Return [X, Y] of the center of cell containing provided text 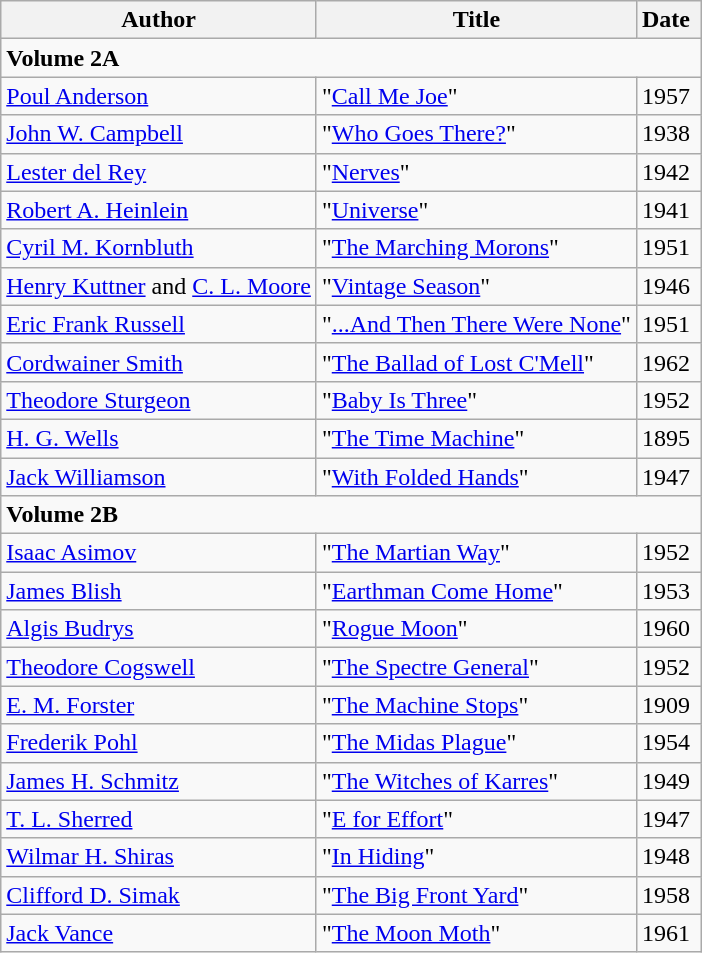
E. M. Forster [159, 705]
1961 [668, 933]
"With Folded Hands" [476, 477]
1958 [668, 895]
"Baby Is Three" [476, 400]
H. G. Wells [159, 438]
1895 [668, 438]
"In Hiding" [476, 857]
Henry Kuttner and C. L. Moore [159, 286]
"E for Effort" [476, 819]
Poul Anderson [159, 96]
"Nerves" [476, 172]
Jack Vance [159, 933]
Isaac Asimov [159, 553]
Theodore Cogswell [159, 667]
"Who Goes There?" [476, 134]
James Blish [159, 591]
"...And Then There Were None" [476, 324]
1954 [668, 743]
1941 [668, 210]
T. L. Sherred [159, 819]
1946 [668, 286]
"The Marching Morons" [476, 248]
1957 [668, 96]
John W. Campbell [159, 134]
Eric Frank Russell [159, 324]
Title [476, 20]
"The Spectre General" [476, 667]
Clifford D. Simak [159, 895]
1909 [668, 705]
"The Time Machine" [476, 438]
Robert A. Heinlein [159, 210]
Algis Budrys [159, 629]
"Call Me Joe" [476, 96]
Volume 2B [352, 515]
Volume 2A [352, 58]
"The Machine Stops" [476, 705]
"Vintage Season" [476, 286]
"Universe" [476, 210]
1949 [668, 781]
Theodore Sturgeon [159, 400]
"The Midas Plague" [476, 743]
"The Witches of Karres" [476, 781]
1938 [668, 134]
Frederik Pohl [159, 743]
"The Big Front Yard" [476, 895]
Jack Williamson [159, 477]
Date [668, 20]
1942 [668, 172]
James H. Schmitz [159, 781]
"The Ballad of Lost C'Mell" [476, 362]
Wilmar H. Shiras [159, 857]
"Rogue Moon" [476, 629]
Lester del Rey [159, 172]
"Earthman Come Home" [476, 591]
1953 [668, 591]
Cordwainer Smith [159, 362]
1962 [668, 362]
1960 [668, 629]
"The Moon Moth" [476, 933]
1948 [668, 857]
"The Martian Way" [476, 553]
Cyril M. Kornbluth [159, 248]
Author [159, 20]
